Pinpoint the cell where the given text exists, returning its [x, y] midpoint coordinate. 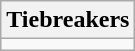
Tiebreakers [68, 20]
